Return [x, y] of the center of cell containing provided text 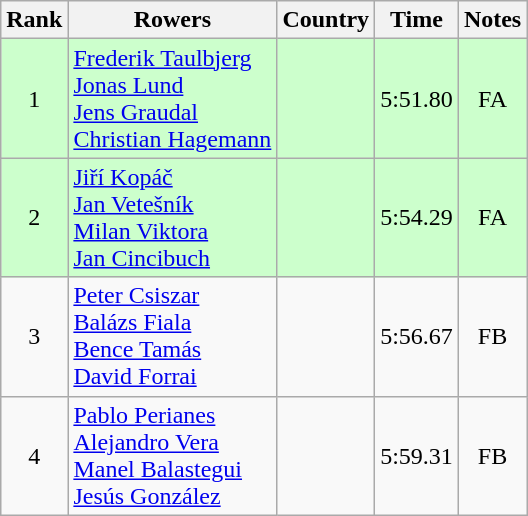
Frederik TaulbjergJonas LundJens GraudalChristian Hagemann [172, 98]
Time [417, 20]
5:56.67 [417, 336]
5:59.31 [417, 456]
Rowers [172, 20]
4 [34, 456]
Notes [492, 20]
3 [34, 336]
Jiří KopáčJan VetešníkMilan ViktoraJan Cincibuch [172, 218]
Peter CsiszarBalázs FialaBence TamásDavid Forrai [172, 336]
5:51.80 [417, 98]
Country [326, 20]
1 [34, 98]
Pablo PerianesAlejandro VeraManel BalasteguiJesús González [172, 456]
Rank [34, 20]
2 [34, 218]
5:54.29 [417, 218]
